Find where the given text appears and provide that cell's center as [X, Y] coordinate. 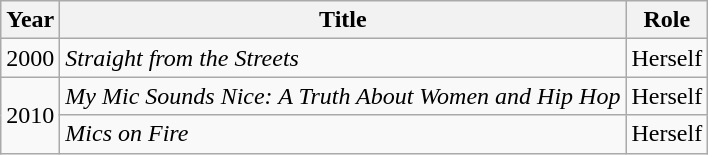
Role [667, 20]
Straight from the Streets [343, 58]
Year [30, 20]
2000 [30, 58]
Title [343, 20]
My Mic Sounds Nice: A Truth About Women and Hip Hop [343, 96]
Mics on Fire [343, 134]
2010 [30, 115]
